Locate the cell with the specified text and output its (X, Y) center coordinate. 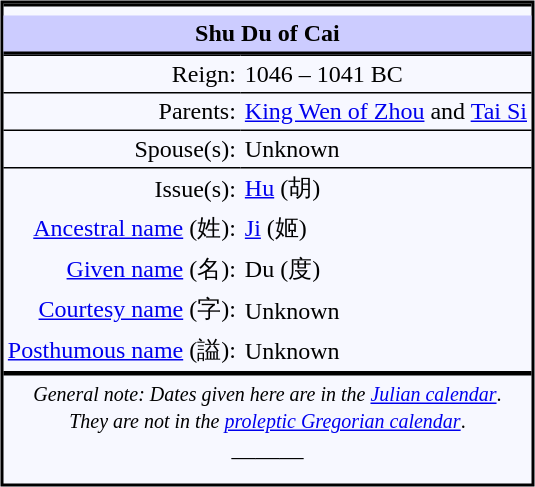
Shu Du of Cai (267, 36)
1046 – 1041 BC (386, 73)
Ji (姬) (386, 229)
Spouse(s): (122, 149)
Courtesy name (字): (122, 310)
General note: Dates given here are in the Julian calendar.They are not in the proleptic Gregorian calendar. (267, 405)
Parents: (122, 111)
Du (度) (386, 270)
Hu (胡) (386, 188)
Ancestral name (姓): (122, 229)
Given name (名): (122, 270)
Reign: (122, 73)
——— (267, 456)
Posthumous name (謚): (122, 350)
King Wen of Zhou and Tai Si (386, 111)
Issue(s): (122, 188)
